Return the (X, Y) coordinate for the center point of the cell that contains the specified text.  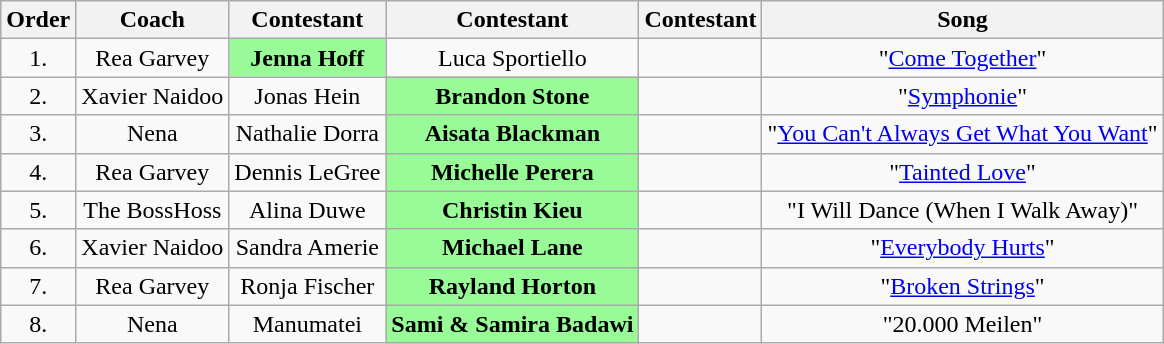
7. (38, 286)
Song (962, 20)
"Tainted Love" (962, 172)
8. (38, 324)
Sandra Amerie (308, 248)
Ronja Fischer (308, 286)
Manumatei (308, 324)
4. (38, 172)
Sami & Samira Badawi (512, 324)
2. (38, 96)
Michelle Perera (512, 172)
Luca Sportiello (512, 58)
Michael Lane (512, 248)
1. (38, 58)
Dennis LeGree (308, 172)
"Everybody Hurts" (962, 248)
"Broken Strings" (962, 286)
Rayland Horton (512, 286)
Alina Duwe (308, 210)
Coach (152, 20)
6. (38, 248)
3. (38, 134)
Aisata Blackman (512, 134)
Order (38, 20)
Jenna Hoff (308, 58)
"20.000 Meilen" (962, 324)
Nathalie Dorra (308, 134)
"Come Together" (962, 58)
The BossHoss (152, 210)
5. (38, 210)
Christin Kieu (512, 210)
"Symphonie" (962, 96)
"You Can't Always Get What You Want" (962, 134)
"I Will Dance (When I Walk Away)" (962, 210)
Jonas Hein (308, 96)
Brandon Stone (512, 96)
